Extract the [X, Y] coordinate from the center of the cell holding the provided text.  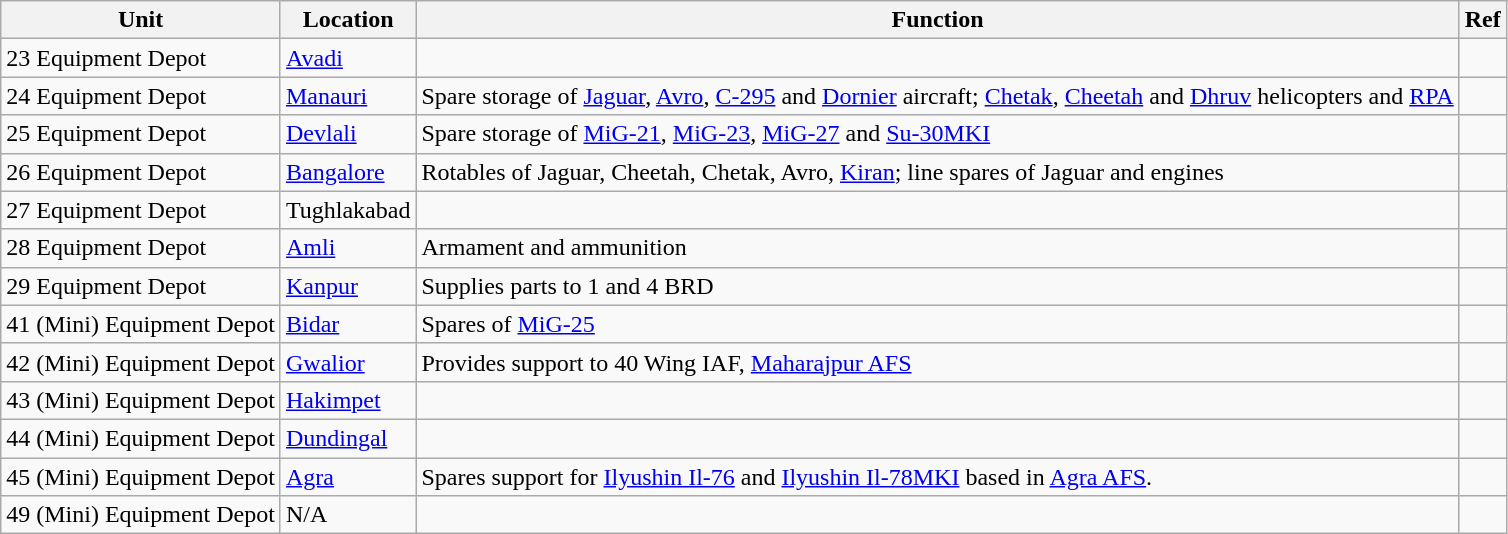
27 Equipment Depot [141, 210]
Rotables of Jaguar, Cheetah, Chetak, Avro, Kiran; line spares of Jaguar and engines [938, 172]
25 Equipment Depot [141, 134]
28 Equipment Depot [141, 248]
49 (Mini) Equipment Depot [141, 515]
Bidar [348, 324]
Spare storage of MiG-21, MiG-23, MiG-27 and Su-30MKI [938, 134]
Hakimpet [348, 400]
24 Equipment Depot [141, 96]
Unit [141, 20]
43 (Mini) Equipment Depot [141, 400]
Function [938, 20]
45 (Mini) Equipment Depot [141, 477]
Bangalore [348, 172]
Kanpur [348, 286]
Avadi [348, 58]
Spares support for Ilyushin Il-76 and Ilyushin Il-78MKI based in Agra AFS. [938, 477]
23 Equipment Depot [141, 58]
Supplies parts to 1 and 4 BRD [938, 286]
Spare storage of Jaguar, Avro, C-295 and Dornier aircraft; Chetak, Cheetah and Dhruv helicopters and RPA [938, 96]
Ref [1482, 20]
Agra [348, 477]
Gwalior [348, 362]
41 (Mini) Equipment Depot [141, 324]
42 (Mini) Equipment Depot [141, 362]
29 Equipment Depot [141, 286]
Amli [348, 248]
26 Equipment Depot [141, 172]
Provides support to 40 Wing IAF, Maharajpur AFS [938, 362]
N/A [348, 515]
Spares of MiG-25 [938, 324]
Location [348, 20]
Tughlakabad [348, 210]
Armament and ammunition [938, 248]
44 (Mini) Equipment Depot [141, 438]
Devlali [348, 134]
Dundingal [348, 438]
Manauri [348, 96]
